Capture the cell that displays the provided text and extract its [X, Y] central coordinate. 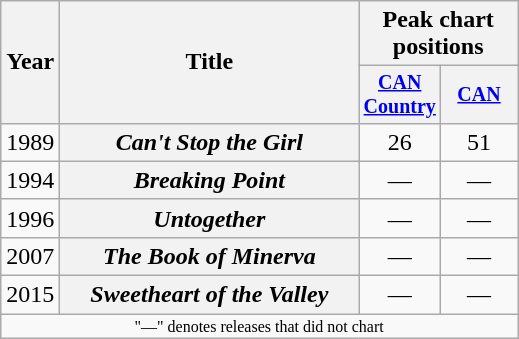
Year [30, 62]
Sweetheart of the Valley [210, 295]
"—" denotes releases that did not chart [260, 326]
The Book of Minerva [210, 256]
CAN Country [400, 94]
CAN [480, 94]
2015 [30, 295]
2007 [30, 256]
1989 [30, 142]
Breaking Point [210, 180]
Peak chartpositions [438, 34]
Can't Stop the Girl [210, 142]
1996 [30, 218]
26 [400, 142]
51 [480, 142]
Untogether [210, 218]
Title [210, 62]
1994 [30, 180]
